Detect which cell encompasses the target text, then output its (x, y) center coordinate. 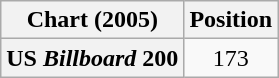
US Billboard 200 (92, 58)
Position (231, 20)
Chart (2005) (92, 20)
173 (231, 58)
